Return [x, y] of the center of cell containing provided text 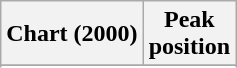
Peakposition [189, 34]
Chart (2000) [72, 34]
